Determine the [X, Y] coordinate at the center of the cell enclosing the given text.  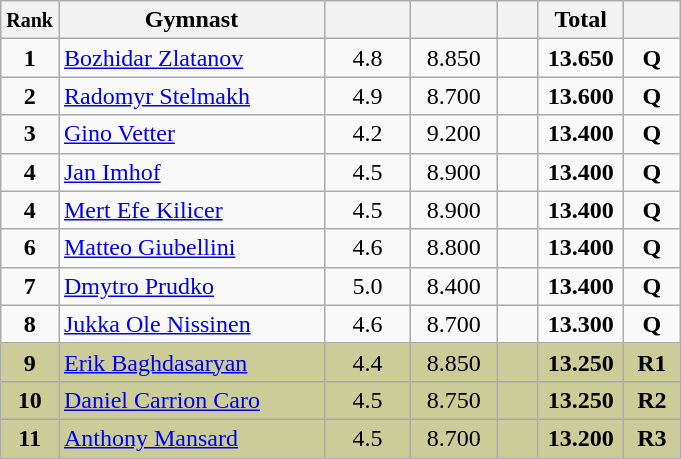
Rank [30, 20]
R3 [652, 438]
3 [30, 134]
Radomyr Stelmakh [191, 96]
Anthony Mansard [191, 438]
Gymnast [191, 20]
13.200 [581, 438]
Jukka Ole Nissinen [191, 324]
Bozhidar Zlatanov [191, 58]
4.2 [368, 134]
13.300 [581, 324]
2 [30, 96]
R2 [652, 400]
4.4 [368, 362]
13.650 [581, 58]
Matteo Giubellini [191, 248]
Erik Baghdasaryan [191, 362]
8.400 [454, 286]
Dmytro Prudko [191, 286]
R1 [652, 362]
Gino Vetter [191, 134]
1 [30, 58]
11 [30, 438]
13.600 [581, 96]
10 [30, 400]
9.200 [454, 134]
8.750 [454, 400]
Total [581, 20]
8.800 [454, 248]
7 [30, 286]
8 [30, 324]
4.9 [368, 96]
4.8 [368, 58]
Mert Efe Kilicer [191, 210]
9 [30, 362]
5.0 [368, 286]
6 [30, 248]
Jan Imhof [191, 172]
Daniel Carrion Caro [191, 400]
